Find where the given text appears and provide that cell's center as (X, Y) coordinate. 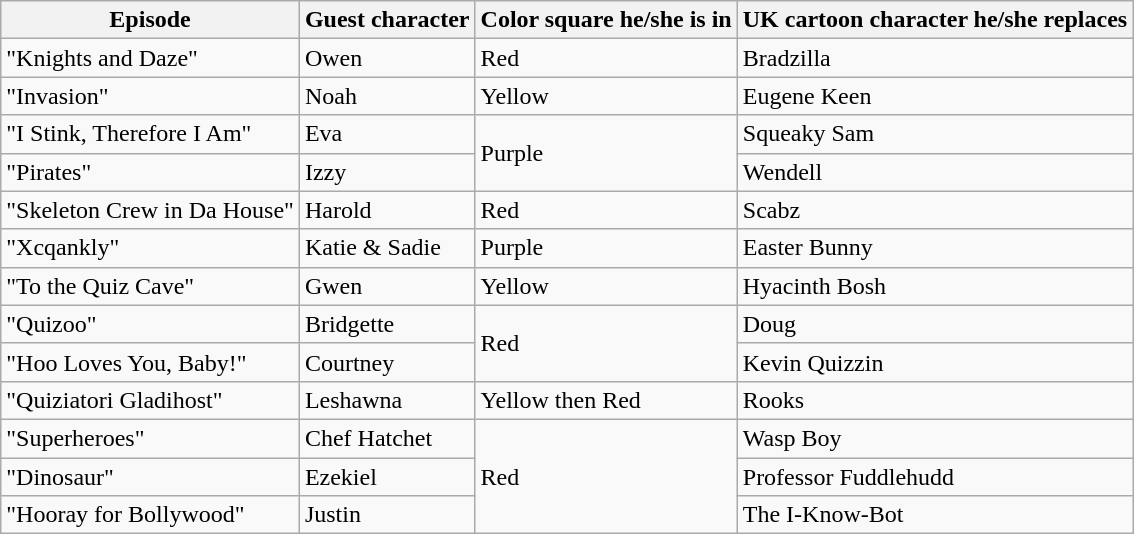
"Pirates" (150, 172)
Guest character (387, 20)
Color square he/she is in (606, 20)
Noah (387, 96)
Yellow then Red (606, 400)
"Quiziatori Gladihost" (150, 400)
"To the Quiz Cave" (150, 286)
"Quizoo" (150, 324)
Eugene Keen (934, 96)
"Hoo Loves You, Baby!" (150, 362)
Squeaky Sam (934, 134)
Professor Fuddlehudd (934, 477)
"Skeleton Crew in Da House" (150, 210)
Easter Bunny (934, 248)
Gwen (387, 286)
Eva (387, 134)
Doug (934, 324)
"Hooray for Bollywood" (150, 515)
Justin (387, 515)
Harold (387, 210)
"Knights and Daze" (150, 58)
Ezekiel (387, 477)
Izzy (387, 172)
Owen (387, 58)
"Xcqankly" (150, 248)
Scabz (934, 210)
"Invasion" (150, 96)
"I Stink, Therefore I Am" (150, 134)
Rooks (934, 400)
Chef Hatchet (387, 438)
"Superheroes" (150, 438)
Wendell (934, 172)
Katie & Sadie (387, 248)
Bradzilla (934, 58)
Episode (150, 20)
Kevin Quizzin (934, 362)
The I-Know-Bot (934, 515)
Wasp Boy (934, 438)
Bridgette (387, 324)
Hyacinth Bosh (934, 286)
Courtney (387, 362)
Leshawna (387, 400)
UK cartoon character he/she replaces (934, 20)
"Dinosaur" (150, 477)
